Return [x, y] of the center of cell containing provided text 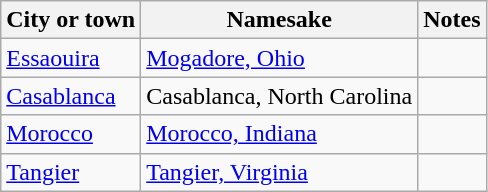
Morocco [71, 134]
Tangier, Virginia [280, 172]
Essaouira [71, 58]
City or town [71, 20]
Notes [452, 20]
Casablanca [71, 96]
Tangier [71, 172]
Mogadore, Ohio [280, 58]
Namesake [280, 20]
Morocco, Indiana [280, 134]
Casablanca, North Carolina [280, 96]
